Scan for the cell matching the given text and deliver its (x, y) coordinate at center. 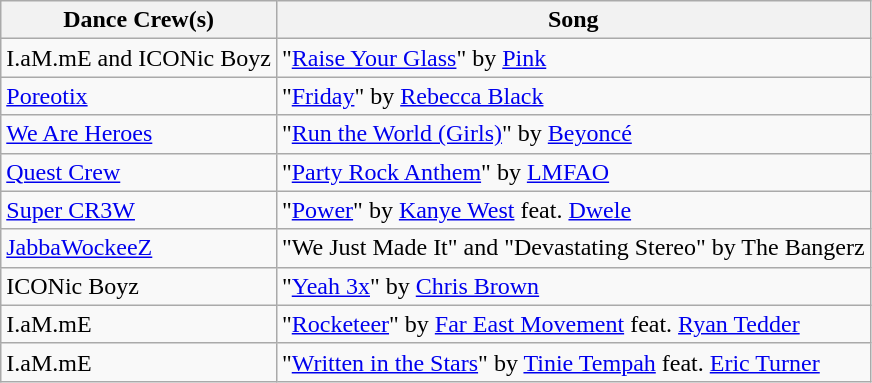
"We Just Made It" and "Devastating Stereo" by The Bangerz (573, 248)
Song (573, 20)
"Raise Your Glass" by Pink (573, 58)
Quest Crew (139, 172)
Super CR3W (139, 210)
"Written in the Stars" by Tinie Tempah feat. Eric Turner (573, 362)
"Rocketeer" by Far East Movement feat. Ryan Tedder (573, 324)
"Party Rock Anthem" by LMFAO (573, 172)
JabbaWockeeZ (139, 248)
I.aM.mE and ICONic Boyz (139, 58)
ICONic Boyz (139, 286)
We Are Heroes (139, 134)
"Friday" by Rebecca Black (573, 96)
Dance Crew(s) (139, 20)
"Power" by Kanye West feat. Dwele (573, 210)
"Run the World (Girls)" by Beyoncé (573, 134)
Poreotix (139, 96)
"Yeah 3x" by Chris Brown (573, 286)
